Return (x, y) of the center of cell containing provided text 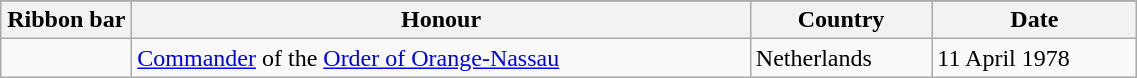
Honour (441, 20)
Commander of the Order of Orange-Nassau (441, 58)
Netherlands (840, 58)
Date (1034, 20)
Country (840, 20)
Ribbon bar (66, 20)
11 April 1978 (1034, 58)
